Return (x, y) of the center of cell containing provided text 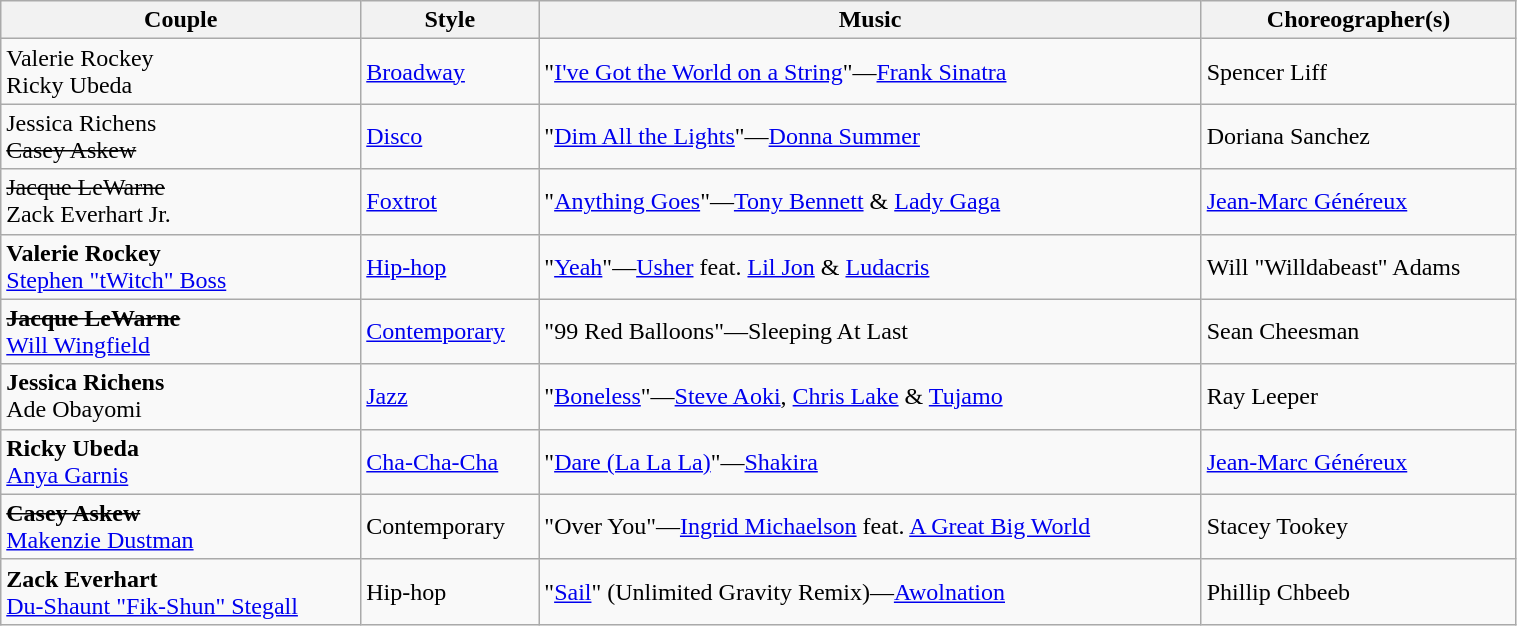
"99 Red Balloons"—Sleeping At Last (870, 332)
Disco (450, 136)
Broadway (450, 72)
Stacey Tookey (1358, 526)
Valerie RockeyRicky Ubeda (181, 72)
Zack EverhartDu-Shaunt "Fik-Shun" Stegall (181, 592)
Phillip Chbeeb (1358, 592)
Ray Leeper (1358, 396)
"Over You"—Ingrid Michaelson feat. A Great Big World (870, 526)
Choreographer(s) (1358, 20)
Foxtrot (450, 202)
Style (450, 20)
Couple (181, 20)
Casey AskewMakenzie Dustman (181, 526)
Jazz (450, 396)
"Sail" (Unlimited Gravity Remix)—Awolnation (870, 592)
"Dare (La La La)"—Shakira (870, 462)
Jessica RichensCasey Askew (181, 136)
Jacque LeWarneZack Everhart Jr. (181, 202)
Music (870, 20)
"Yeah"—Usher feat. Lil Jon & Ludacris (870, 266)
Spencer Liff (1358, 72)
"Boneless"—Steve Aoki, Chris Lake & Tujamo (870, 396)
Valerie RockeyStephen "tWitch" Boss (181, 266)
Sean Cheesman (1358, 332)
Ricky UbedaAnya Garnis (181, 462)
Jacque LeWarneWill Wingfield (181, 332)
"I've Got the World on a String"—Frank Sinatra (870, 72)
"Dim All the Lights"—Donna Summer (870, 136)
"Anything Goes"—Tony Bennett & Lady Gaga (870, 202)
Jessica RichensAde Obayomi (181, 396)
Will "Willdabeast" Adams (1358, 266)
Doriana Sanchez (1358, 136)
Cha-Cha-Cha (450, 462)
